Capture the cell that displays the provided text and extract its (x, y) central coordinate. 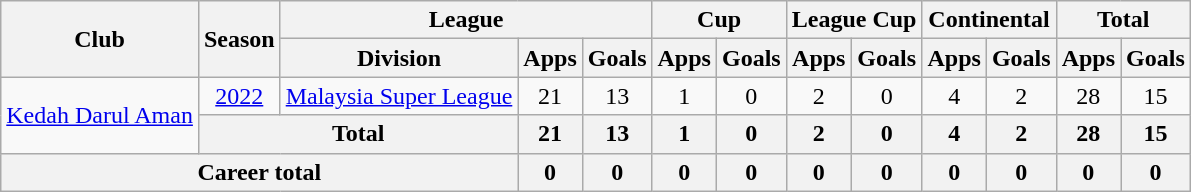
League (466, 20)
Career total (260, 172)
Division (399, 58)
Cup (719, 20)
Club (100, 39)
Kedah Darul Aman (100, 115)
2022 (239, 96)
Season (239, 39)
League Cup (854, 20)
Continental (989, 20)
Malaysia Super League (399, 96)
